For the text-containing cell, return its midpoint in (x, y) coordinate format. 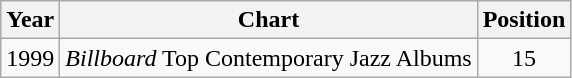
Billboard Top Contemporary Jazz Albums (268, 58)
15 (524, 58)
Year (30, 20)
Chart (268, 20)
Position (524, 20)
1999 (30, 58)
